Extract the [x, y] coordinate from the center of the cell holding the provided text.  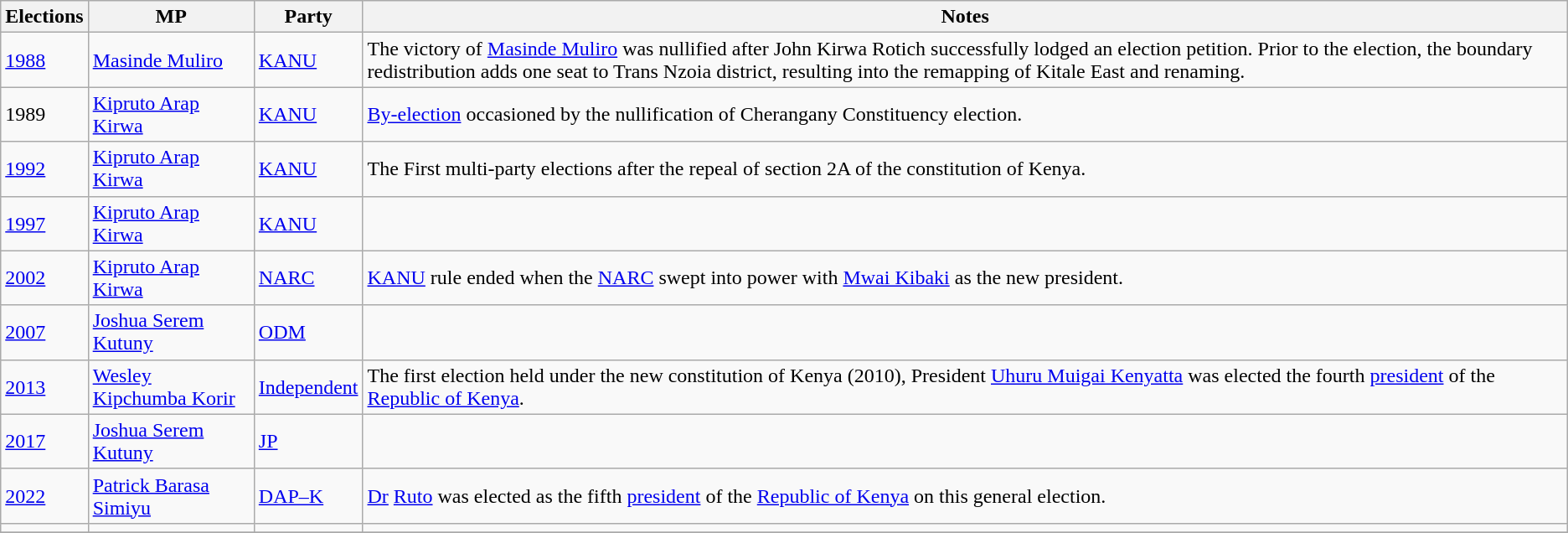
1997 [44, 223]
1989 [44, 114]
KANU rule ended when the NARC swept into power with Mwai Kibaki as the new president. [965, 278]
JP [308, 441]
By-election occasioned by the nullification of Cherangany Constituency election. [965, 114]
DAP–K [308, 496]
Wesley Kipchumba Korir [171, 387]
1992 [44, 169]
The First multi-party elections after the repeal of section 2A of the constitution of Kenya. [965, 169]
2007 [44, 332]
NARC [308, 278]
2002 [44, 278]
2022 [44, 496]
Independent [308, 387]
Party [308, 17]
Dr Ruto was elected as the fifth president of the Republic of Kenya on this general election. [965, 496]
2013 [44, 387]
2017 [44, 441]
1988 [44, 60]
Notes [965, 17]
ODM [308, 332]
Masinde Muliro [171, 60]
Elections [44, 17]
Patrick Barasa Simiyu [171, 496]
MP [171, 17]
